Provide the (X, Y) coordinate of the cell's center where the given text is located.  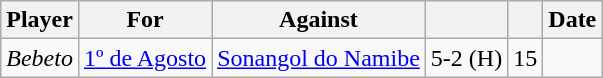
Bebeto (40, 58)
5-2 (H) (466, 58)
Against (319, 20)
15 (526, 58)
Date (572, 20)
Player (40, 20)
For (144, 20)
Sonangol do Namibe (319, 58)
1º de Agosto (144, 58)
